Return [X, Y] of the center of cell containing provided text 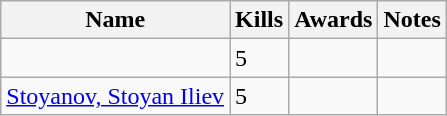
Name [116, 20]
Notes [412, 20]
Awards [334, 20]
Stoyanov, Stoyan Iliev [116, 96]
Kills [260, 20]
